From the cell containing the given text, extract its center point as (x, y) coordinate. 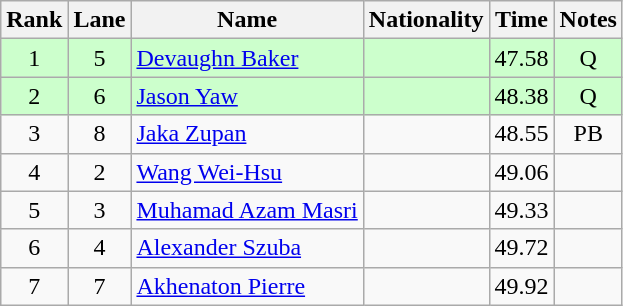
Notes (588, 20)
Jaka Zupan (247, 134)
Akhenaton Pierre (247, 286)
48.55 (522, 134)
Devaughn Baker (247, 58)
Lane (100, 20)
Muhamad Azam Masri (247, 210)
49.72 (522, 248)
Jason Yaw (247, 96)
1 (34, 58)
49.92 (522, 286)
47.58 (522, 58)
Nationality (426, 20)
PB (588, 134)
Name (247, 20)
Rank (34, 20)
49.06 (522, 172)
Time (522, 20)
48.38 (522, 96)
8 (100, 134)
49.33 (522, 210)
Alexander Szuba (247, 248)
Wang Wei-Hsu (247, 172)
